Find where the given text appears and provide that cell's center as [X, Y] coordinate. 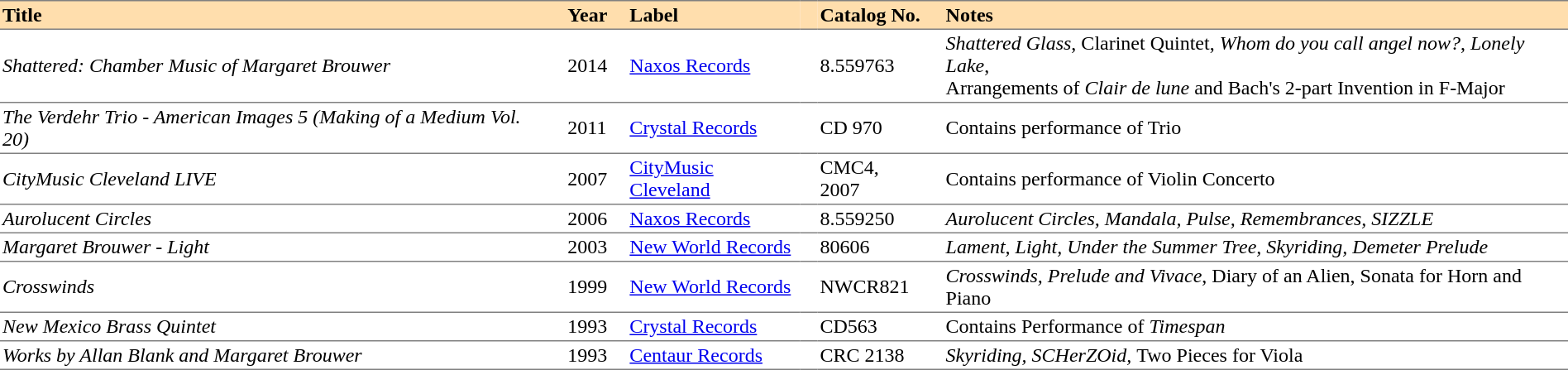
2003 [587, 247]
Centaur Records [713, 355]
Notes [1255, 15]
NWCR821 [872, 287]
Aurolucent Circles, Mandala, Pulse, Remembrances, SIZZLE [1255, 219]
CD 970 [872, 128]
Lament, Light, Under the Summer Tree, Skyriding, Demeter Prelude [1255, 247]
8.559250 [872, 219]
1999 [587, 287]
80606 [872, 247]
Aurolucent Circles [274, 219]
Label [713, 15]
Skyriding, SCHerZOid, Two Pieces for Viola [1255, 355]
Year [587, 15]
Catalog No. [872, 15]
New Mexico Brass Quintet [274, 327]
2011 [587, 128]
The Verdehr Trio - American Images 5 (Making of a Medium Vol. 20) [274, 128]
Contains Performance of Timespan [1255, 327]
Title [274, 15]
CMC4, 2007 [872, 180]
2014 [587, 66]
Crosswinds [274, 287]
Margaret Brouwer - Light [274, 247]
CD563 [872, 327]
Contains performance of Trio [1255, 128]
CityMusic Cleveland LIVE [274, 180]
CRC 2138 [872, 355]
Works by Allan Blank and Margaret Brouwer [274, 355]
8.559763 [872, 66]
Contains performance of Violin Concerto [1255, 180]
CityMusic Cleveland [713, 180]
Shattered: Chamber Music of Margaret Brouwer [274, 66]
Crosswinds, Prelude and Vivace, Diary of an Alien, Sonata for Horn and Piano [1255, 287]
2007 [587, 180]
Shattered Glass, Clarinet Quintet, Whom do you call angel now?, Lonely Lake, Arrangements of Clair de lune and Bach's 2-part Invention in F-Major [1255, 66]
2006 [587, 219]
